Output the (x, y) coordinate of the center of the cell containing the given text.  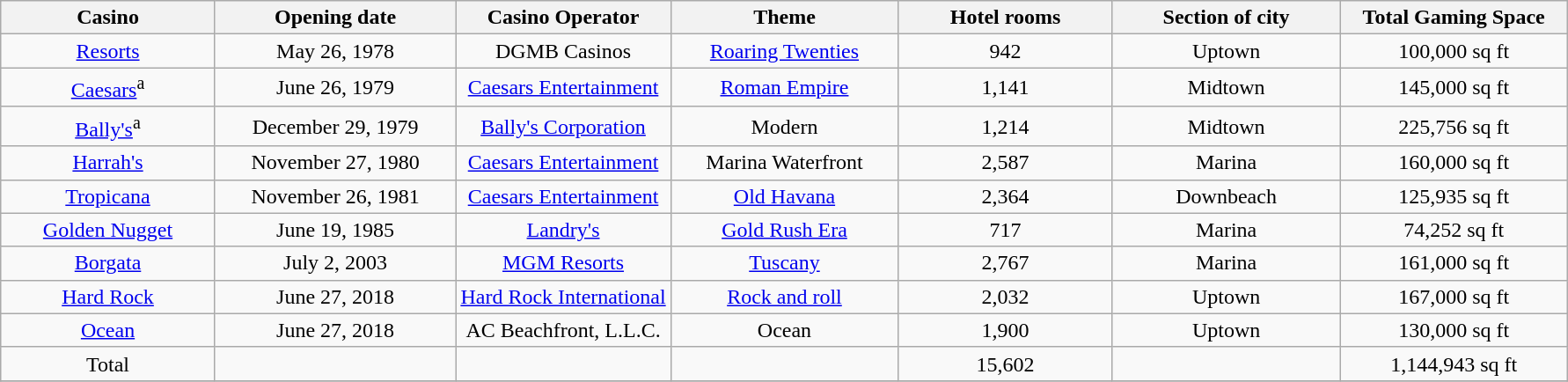
161,000 sq ft (1454, 263)
160,000 sq ft (1454, 163)
Casino (108, 18)
1,141 (1006, 88)
May 26, 1978 (335, 51)
Hotel rooms (1006, 18)
1,900 (1006, 330)
167,000 sq ft (1454, 297)
Old Havana (785, 196)
Landry's (563, 230)
Total (108, 364)
July 2, 2003 (335, 263)
Resorts (108, 51)
100,000 sq ft (1454, 51)
2,587 (1006, 163)
145,000 sq ft (1454, 88)
November 26, 1981 (335, 196)
Borgata (108, 263)
1,214 (1006, 127)
Section of city (1227, 18)
Bally'sa (108, 127)
Modern (785, 127)
942 (1006, 51)
Casino Operator (563, 18)
Hard Rock (108, 297)
Golden Nugget (108, 230)
1,144,943 sq ft (1454, 364)
December 29, 1979 (335, 127)
AC Beachfront, L.L.C. (563, 330)
Rock and roll (785, 297)
Tropicana (108, 196)
Tuscany (785, 263)
74,252 sq ft (1454, 230)
June 19, 1985 (335, 230)
Opening date (335, 18)
Total Gaming Space (1454, 18)
2,767 (1006, 263)
Harrah's (108, 163)
Gold Rush Era (785, 230)
November 27, 1980 (335, 163)
DGMB Casinos (563, 51)
Theme (785, 18)
MGM Resorts (563, 263)
2,364 (1006, 196)
225,756 sq ft (1454, 127)
Downbeach (1227, 196)
15,602 (1006, 364)
130,000 sq ft (1454, 330)
Marina Waterfront (785, 163)
June 26, 1979 (335, 88)
Bally's Corporation (563, 127)
2,032 (1006, 297)
125,935 sq ft (1454, 196)
Roman Empire (785, 88)
Hard Rock International (563, 297)
Caesarsa (108, 88)
Roaring Twenties (785, 51)
717 (1006, 230)
